Search for the cell housing the specified text and yield its [X, Y] center coordinate. 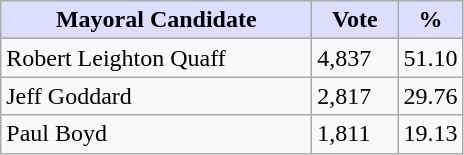
29.76 [430, 96]
Mayoral Candidate [156, 20]
Jeff Goddard [156, 96]
% [430, 20]
Paul Boyd [156, 134]
1,811 [355, 134]
Robert Leighton Quaff [156, 58]
19.13 [430, 134]
4,837 [355, 58]
Vote [355, 20]
51.10 [430, 58]
2,817 [355, 96]
